Find where the given text appears and provide that cell's center as (x, y) coordinate. 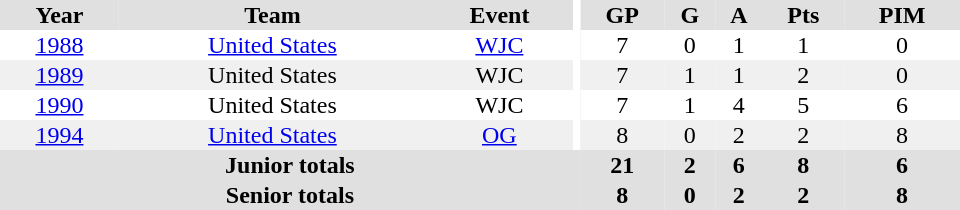
PIM (902, 15)
A (738, 15)
Team (272, 15)
Year (60, 15)
1990 (60, 105)
1994 (60, 135)
Event (500, 15)
Junior totals (290, 165)
1989 (60, 75)
Pts (804, 15)
5 (804, 105)
GP (622, 15)
21 (622, 165)
1988 (60, 45)
OG (500, 135)
G (690, 15)
4 (738, 105)
Senior totals (290, 195)
